Pinpoint the cell where the given text exists, returning its [x, y] midpoint coordinate. 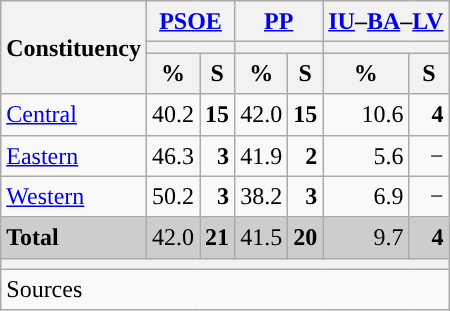
Central [74, 114]
2 [306, 156]
21 [218, 238]
Western [74, 196]
PP [279, 22]
Total [74, 238]
20 [306, 238]
IU–BA–LV [386, 22]
Sources [225, 290]
9.7 [366, 238]
Constituency [74, 48]
5.6 [366, 156]
PSOE [190, 22]
40.2 [172, 114]
38.2 [262, 196]
50.2 [172, 196]
6.9 [366, 196]
10.6 [366, 114]
41.9 [262, 156]
Eastern [74, 156]
41.5 [262, 238]
46.3 [172, 156]
